Return the [x, y] coordinate for the center point of the cell that contains the specified text.  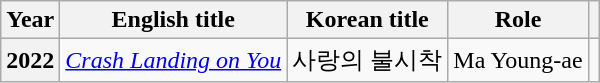
Crash Landing on You [174, 60]
Year [30, 20]
2022 [30, 60]
Role [518, 20]
Ma Young-ae [518, 60]
사랑의 불시착 [368, 60]
Korean title [368, 20]
English title [174, 20]
